Locate the cell with the specified text and output its [x, y] center coordinate. 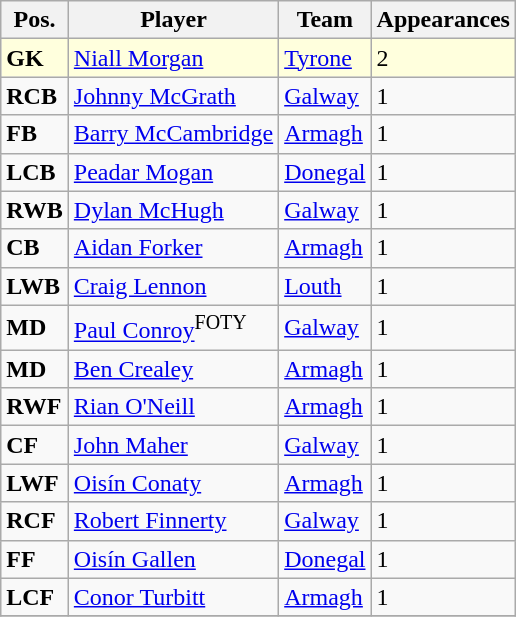
Oisín Conaty [173, 483]
FF [35, 559]
Aidan Forker [173, 248]
LWB [35, 286]
FB [35, 134]
Niall Morgan [173, 58]
Peadar Mogan [173, 172]
RCF [35, 521]
Craig Lennon [173, 286]
LCB [35, 172]
RCB [35, 96]
Ben Crealey [173, 369]
2 [443, 58]
RWF [35, 407]
CF [35, 445]
John Maher [173, 445]
Louth [325, 286]
LWF [35, 483]
Oisín Gallen [173, 559]
LCF [35, 597]
Pos. [35, 20]
Team [325, 20]
Barry McCambridge [173, 134]
Player [173, 20]
CB [35, 248]
Paul ConroyFOTY [173, 328]
Conor Turbitt [173, 597]
Robert Finnerty [173, 521]
Tyrone [325, 58]
GK [35, 58]
RWB [35, 210]
Johnny McGrath [173, 96]
Dylan McHugh [173, 210]
Appearances [443, 20]
Rian O'Neill [173, 407]
